Capture the cell that displays the provided text and extract its (x, y) central coordinate. 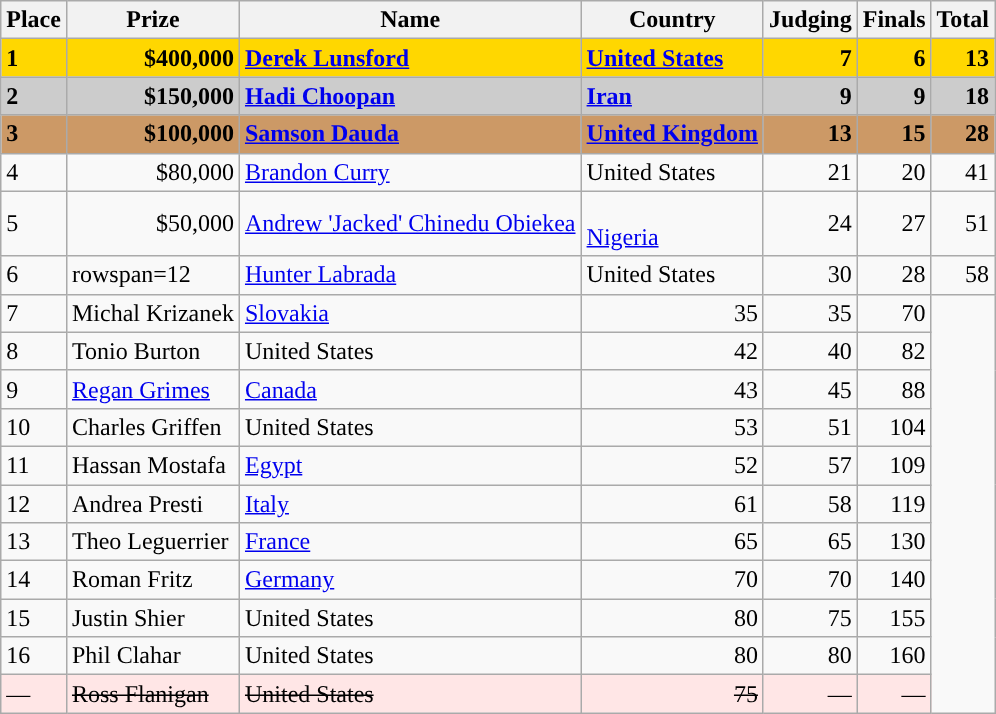
$80,000 (152, 172)
104 (894, 427)
8 (34, 351)
Name (410, 20)
20 (894, 172)
Germany (410, 580)
140 (894, 580)
Charles Griffen (152, 427)
14 (34, 580)
18 (963, 96)
16 (34, 656)
Ross Flanigan (152, 694)
Prize (152, 20)
Canada (410, 389)
21 (810, 172)
40 (810, 351)
United Kingdom (672, 134)
Place (34, 20)
43 (672, 389)
Roman Fritz (152, 580)
Judging (810, 20)
Slovakia (410, 313)
Hassan Mostafa (152, 465)
Country (672, 20)
24 (810, 224)
Andrew 'Jacked' Chinedu Obiekea (410, 224)
2 (34, 96)
52 (672, 465)
130 (894, 542)
Justin Shier (152, 618)
Brandon Curry (410, 172)
Theo Leguerrier (152, 542)
109 (894, 465)
5 (34, 224)
Michal Krizanek (152, 313)
Andrea Presti (152, 503)
Samson Dauda (410, 134)
Derek Lunsford (410, 58)
rowspan=12 (152, 275)
$50,000 (152, 224)
12 (34, 503)
30 (810, 275)
France (410, 542)
119 (894, 503)
88 (894, 389)
11 (34, 465)
Italy (410, 503)
155 (894, 618)
Nigeria (672, 224)
10 (34, 427)
4 (34, 172)
61 (672, 503)
Total (963, 20)
Phil Clahar (152, 656)
160 (894, 656)
45 (810, 389)
42 (672, 351)
$150,000 (152, 96)
Regan Grimes (152, 389)
1 (34, 58)
$100,000 (152, 134)
3 (34, 134)
Finals (894, 20)
Iran (672, 96)
41 (963, 172)
$400,000 (152, 58)
57 (810, 465)
Hunter Labrada (410, 275)
Hadi Choopan (410, 96)
Egypt (410, 465)
Tonio Burton (152, 351)
27 (894, 224)
53 (672, 427)
82 (894, 351)
